Locate the cell with the specified text and output its [X, Y] center coordinate. 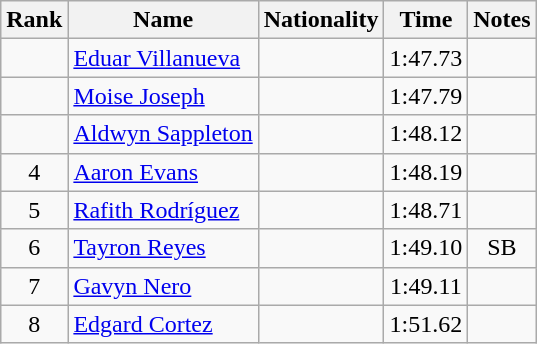
Aaron Evans [163, 172]
8 [34, 324]
Moise Joseph [163, 96]
Aldwyn Sappleton [163, 134]
1:49.10 [426, 248]
1:47.73 [426, 58]
1:49.11 [426, 286]
1:48.19 [426, 172]
5 [34, 210]
Eduar Villanueva [163, 58]
SB [502, 248]
1:48.12 [426, 134]
6 [34, 248]
7 [34, 286]
4 [34, 172]
1:48.71 [426, 210]
Notes [502, 20]
Rafith Rodríguez [163, 210]
Edgard Cortez [163, 324]
Tayron Reyes [163, 248]
1:47.79 [426, 96]
Gavyn Nero [163, 286]
Nationality [321, 20]
Time [426, 20]
1:51.62 [426, 324]
Name [163, 20]
Rank [34, 20]
